Scan for the cell matching the given text and deliver its [x, y] coordinate at center. 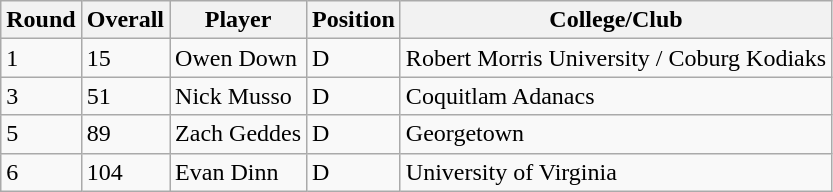
College/Club [616, 20]
Owen Down [238, 58]
Round [41, 20]
3 [41, 96]
Player [238, 20]
University of Virginia [616, 172]
89 [125, 134]
Georgetown [616, 134]
1 [41, 58]
Zach Geddes [238, 134]
Evan Dinn [238, 172]
104 [125, 172]
5 [41, 134]
Overall [125, 20]
Position [354, 20]
Nick Musso [238, 96]
Coquitlam Adanacs [616, 96]
Robert Morris University / Coburg Kodiaks [616, 58]
6 [41, 172]
15 [125, 58]
51 [125, 96]
